From the cell containing the given text, extract its center point as (X, Y) coordinate. 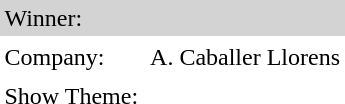
Winner: (172, 18)
Company: (72, 57)
A. Caballer Llorens (246, 57)
